Scan for the cell matching the given text and deliver its [X, Y] coordinate at center. 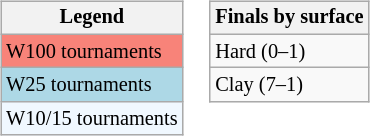
Legend [92, 18]
W25 tournaments [92, 85]
Finals by surface [289, 18]
W10/15 tournaments [92, 119]
Hard (0–1) [289, 51]
W100 tournaments [92, 51]
Clay (7–1) [289, 85]
